Detect which cell encompasses the target text, then output its [X, Y] center coordinate. 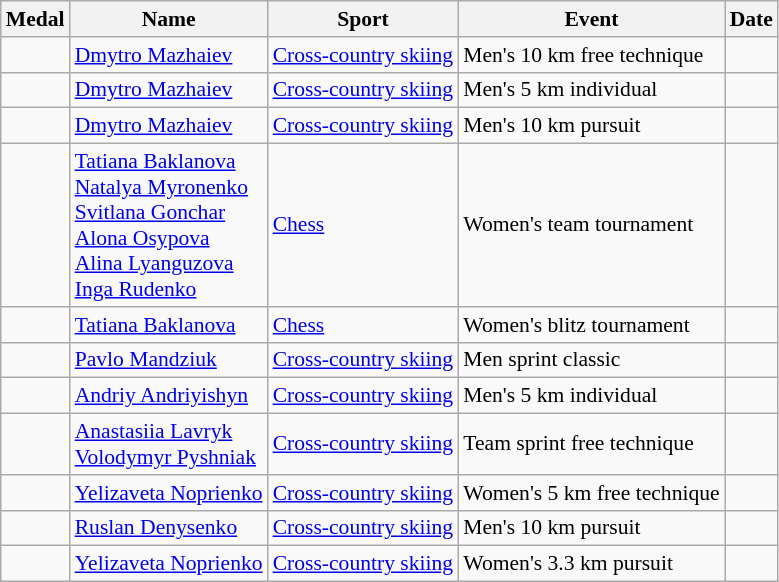
Andriy Andriyishyn [169, 396]
Medal [36, 19]
Women's blitz tournament [591, 325]
Date [752, 19]
Team sprint free technique [591, 444]
Women's team tournament [591, 226]
Sport [364, 19]
Event [591, 19]
Men sprint classic [591, 360]
Tatiana BaklanovaNatalya MyronenkoSvitlana GoncharAlona OsypovaAlina LyanguzovaInga Rudenko [169, 226]
Ruslan Denysenko [169, 528]
Men's 10 km free technique [591, 55]
Anastasiia LavrykVolodymyr Pyshniak [169, 444]
Tatiana Baklanova [169, 325]
Women's 3.3 km pursuit [591, 564]
Name [169, 19]
Pavlo Mandziuk [169, 360]
Women's 5 km free technique [591, 493]
